Capture the cell that displays the provided text and extract its (x, y) central coordinate. 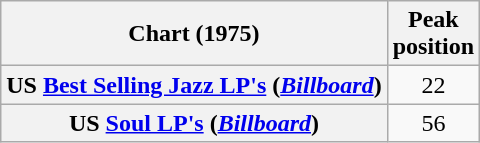
Peakposition (433, 34)
Chart (1975) (194, 34)
US Soul LP's (Billboard) (194, 123)
22 (433, 85)
US Best Selling Jazz LP's (Billboard) (194, 85)
56 (433, 123)
